Output the [x, y] coordinate of the center of the cell containing the given text.  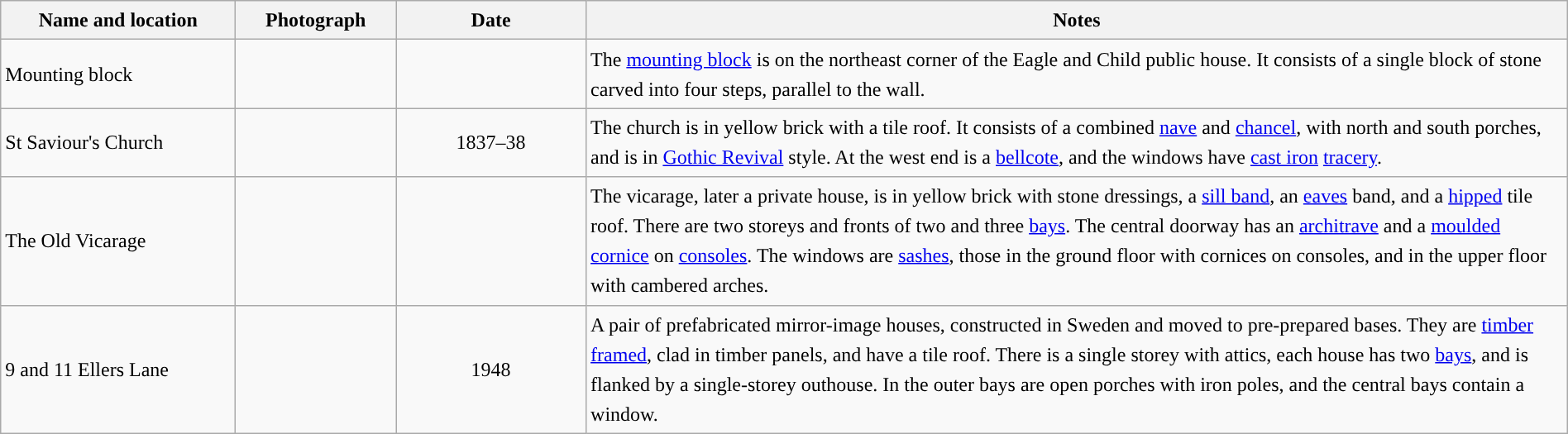
9 and 11 Ellers Lane [118, 369]
Name and location [118, 20]
1948 [491, 369]
Date [491, 20]
St Saviour's Church [118, 142]
1837–38 [491, 142]
Notes [1077, 20]
Photograph [316, 20]
Mounting block [118, 74]
The Old Vicarage [118, 241]
